Return [x, y] of the center of cell containing provided text 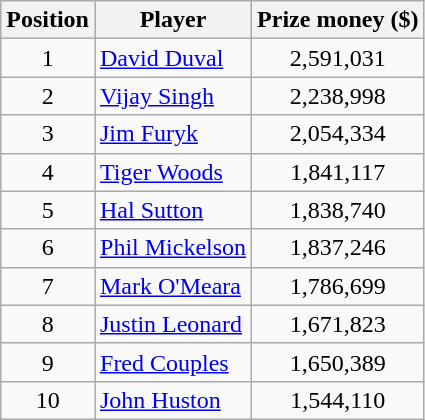
Vijay Singh [172, 96]
Phil Mickelson [172, 248]
1,671,823 [338, 324]
1,841,117 [338, 172]
John Huston [172, 400]
1,786,699 [338, 286]
Prize money ($) [338, 20]
7 [48, 286]
5 [48, 210]
9 [48, 362]
Player [172, 20]
Jim Furyk [172, 134]
Tiger Woods [172, 172]
1,838,740 [338, 210]
10 [48, 400]
8 [48, 324]
2 [48, 96]
6 [48, 248]
Fred Couples [172, 362]
2,054,334 [338, 134]
Position [48, 20]
Justin Leonard [172, 324]
David Duval [172, 58]
Mark O'Meara [172, 286]
2,591,031 [338, 58]
2,238,998 [338, 96]
1 [48, 58]
1,837,246 [338, 248]
3 [48, 134]
Hal Sutton [172, 210]
1,650,389 [338, 362]
4 [48, 172]
1,544,110 [338, 400]
